From the cell containing the given text, extract its center point as [x, y] coordinate. 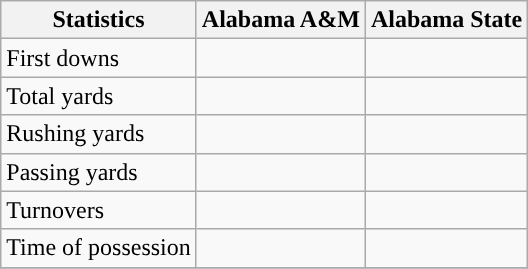
Rushing yards [99, 134]
Alabama State [446, 20]
Total yards [99, 96]
Alabama A&M [280, 20]
Turnovers [99, 210]
Time of possession [99, 248]
First downs [99, 58]
Statistics [99, 20]
Passing yards [99, 172]
